Return the [X, Y] coordinate for the center point of the cell that contains the specified text.  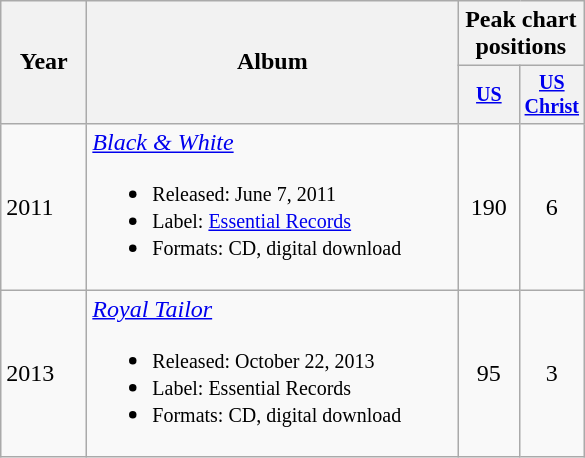
190 [489, 206]
US [489, 94]
Royal TailorReleased: October 22, 2013Label: Essential RecordsFormats: CD, digital download [272, 374]
US Christ [552, 94]
2011 [44, 206]
Album [272, 62]
Black & WhiteReleased: June 7, 2011Label: Essential RecordsFormats: CD, digital download [272, 206]
Peak chart positions [521, 34]
3 [552, 374]
2013 [44, 374]
Year [44, 62]
95 [489, 374]
6 [552, 206]
